Scan for the cell matching the given text and deliver its (X, Y) coordinate at center. 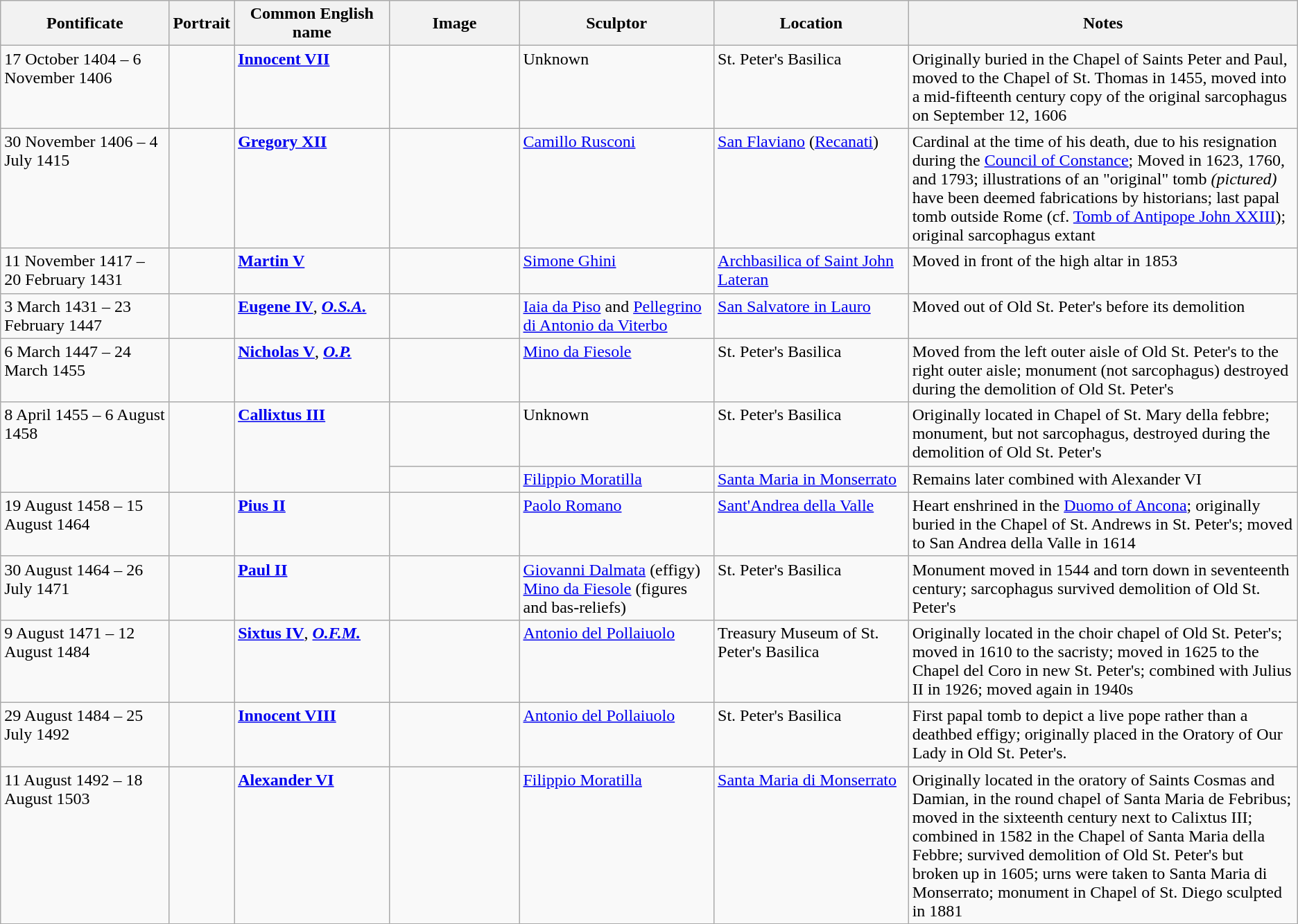
Santa Maria di Monserrato (811, 846)
Image (455, 24)
Innocent VIII (312, 734)
8 April 1455 – 6 August 1458 (85, 447)
Common English name (312, 24)
Martin V (312, 270)
Gregory XII (312, 189)
3 March 1431 – 23 February 1447 (85, 316)
Sixtus IV, O.F.M. (312, 661)
Alexander VI (312, 846)
San Flaviano (Recanati) (811, 189)
30 August 1464 – 26 July 1471 (85, 588)
Innocent VII (312, 87)
Portrait (202, 24)
Monument moved in 1544 and torn down in seventeenth century; sarcophagus survived demolition of Old St. Peter's (1102, 588)
Pius II (312, 524)
Nicholas V, O.P. (312, 370)
19 August 1458 – 15 August 1464 (85, 524)
First papal tomb to depict a live pope rather than a deathbed effigy; originally placed in the Oratory of Our Lady in Old St. Peter's. (1102, 734)
Eugene IV, O.S.A. (312, 316)
Paul II (312, 588)
Giovanni Dalmata (effigy)Mino da Fiesole (figures and bas-reliefs) (617, 588)
Notes (1102, 24)
Sant'Andrea della Valle (811, 524)
Moved out of Old St. Peter's before its demolition (1102, 316)
9 August 1471 – 12 August 1484 (85, 661)
Moved in front of the high altar in 1853 (1102, 270)
Originally located in Chapel of St. Mary della febbre; monument, but not sarcophagus, destroyed during the demolition of Old St. Peter's (1102, 434)
Remains later combined with Alexander VI (1102, 479)
Location (811, 24)
San Salvatore in Lauro (811, 316)
Treasury Museum of St. Peter's Basilica (811, 661)
Iaia da Piso and Pellegrino di Antonio da Viterbo (617, 316)
Pontificate (85, 24)
11 November 1417 – 20 February 1431 (85, 270)
Simone Ghini (617, 270)
30 November 1406 – 4 July 1415 (85, 189)
29 August 1484 – 25 July 1492 (85, 734)
17 October 1404 – 6 November 1406 (85, 87)
Santa Maria in Monserrato (811, 479)
Paolo Romano (617, 524)
Heart enshrined in the Duomo of Ancona; originally buried in the Chapel of St. Andrews in St. Peter's; moved to San Andrea della Valle in 1614 (1102, 524)
6 March 1447 – 24 March 1455 (85, 370)
Camillo Rusconi (617, 189)
Archbasilica of Saint John Lateran (811, 270)
Callixtus III (312, 447)
Sculptor (617, 24)
Mino da Fiesole (617, 370)
11 August 1492 – 18 August 1503 (85, 846)
